Search for the cell housing the specified text and yield its (X, Y) center coordinate. 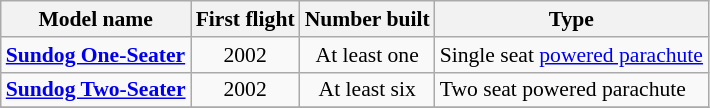
Type (572, 19)
Number built (368, 19)
At least one (368, 55)
Sundog One-Seater (96, 55)
First flight (246, 19)
Single seat powered parachute (572, 55)
Sundog Two-Seater (96, 90)
At least six (368, 90)
Two seat powered parachute (572, 90)
Model name (96, 19)
